Extract the [x, y] coordinate from the center of the cell holding the provided text.  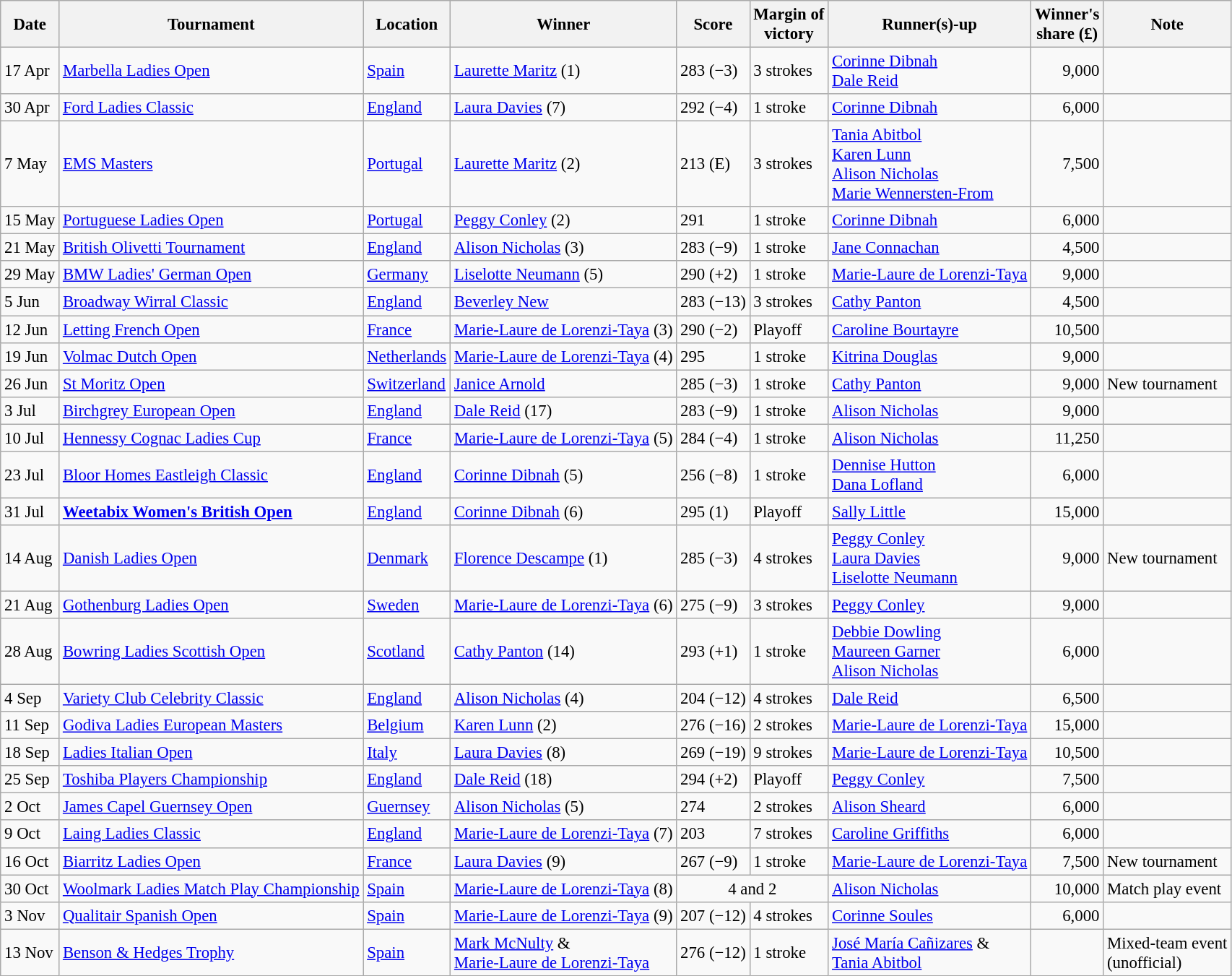
British Olivetti Tournament [211, 248]
Denmark [407, 558]
Laing Ladies Classic [211, 834]
207 (−12) [713, 915]
4 and 2 [752, 889]
José María Cañizares & Tania Abitbol [930, 952]
Variety Club Celebrity Classic [211, 699]
Italy [407, 753]
Note [1167, 25]
Liselotte Neumann (5) [563, 275]
295 [713, 356]
Marie-Laure de Lorenzi-Taya (3) [563, 329]
James Capel Guernsey Open [211, 807]
Peggy Conley Laura Davies Liselotte Neumann [930, 558]
Guernsey [407, 807]
Volmac Dutch Open [211, 356]
Danish Ladies Open [211, 558]
Alison Sheard [930, 807]
Marie-Laure de Lorenzi-Taya (8) [563, 889]
Godiva Ladies European Masters [211, 725]
Mixed-team event(unofficial) [1167, 952]
292 (−4) [713, 108]
Laura Davies (7) [563, 108]
275 (−9) [713, 605]
15 May [30, 220]
Jane Connachan [930, 248]
Broadway Wirral Classic [211, 302]
269 (−19) [713, 753]
Laura Davies (9) [563, 861]
St Moritz Open [211, 384]
Corinne Dibnah (5) [563, 475]
6,500 [1067, 699]
Scotland [407, 652]
21 May [30, 248]
267 (−9) [713, 861]
Laura Davies (8) [563, 753]
Marie-Laure de Lorenzi-Taya (9) [563, 915]
25 Sep [30, 779]
Beverley New [563, 302]
Ladies Italian Open [211, 753]
Karen Lunn (2) [563, 725]
Winner'sshare (£) [1067, 25]
290 (−2) [713, 329]
Florence Descampe (1) [563, 558]
291 [713, 220]
9 Oct [30, 834]
Germany [407, 275]
Gothenburg Ladies Open [211, 605]
10,000 [1067, 889]
Hennessy Cognac Ladies Cup [211, 438]
Kitrina Douglas [930, 356]
Debbie Dowling Maureen Garner Alison Nicholas [930, 652]
Winner [563, 25]
Corinne Dibnah Dale Reid [930, 71]
3 Jul [30, 410]
Qualitair Spanish Open [211, 915]
203 [713, 834]
Caroline Bourtayre [930, 329]
2 Oct [30, 807]
Mark McNulty & Marie-Laure de Lorenzi-Taya [563, 952]
Bowring Ladies Scottish Open [211, 652]
EMS Masters [211, 165]
Birchgrey European Open [211, 410]
Letting French Open [211, 329]
31 Jul [30, 511]
Score [713, 25]
Marie-Laure de Lorenzi-Taya (6) [563, 605]
19 Jun [30, 356]
293 (+1) [713, 652]
Sally Little [930, 511]
Tania Abitbol Karen Lunn Alison Nicholas Marie Wennersten-From [930, 165]
14 Aug [30, 558]
28 Aug [30, 652]
Corinne Soules [930, 915]
Runner(s)-up [930, 25]
21 Aug [30, 605]
284 (−4) [713, 438]
213 (E) [713, 165]
Biarritz Ladies Open [211, 861]
Janice Arnold [563, 384]
Woolmark Ladies Match Play Championship [211, 889]
18 Sep [30, 753]
26 Jun [30, 384]
256 (−8) [713, 475]
Corinne Dibnah (6) [563, 511]
295 (1) [713, 511]
Benson & Hedges Trophy [211, 952]
Portuguese Ladies Open [211, 220]
Dale Reid (17) [563, 410]
Match play event [1167, 889]
30 Apr [30, 108]
30 Oct [30, 889]
12 Jun [30, 329]
16 Oct [30, 861]
Weetabix Women's British Open [211, 511]
Alison Nicholas (5) [563, 807]
Belgium [407, 725]
Tournament [211, 25]
3 Nov [30, 915]
7 May [30, 165]
Laurette Maritz (2) [563, 165]
Peggy Conley (2) [563, 220]
Marie-Laure de Lorenzi-Taya (4) [563, 356]
23 Jul [30, 475]
290 (+2) [713, 275]
Cathy Panton (14) [563, 652]
Sweden [407, 605]
Marbella Ladies Open [211, 71]
10 Jul [30, 438]
283 (−3) [713, 71]
Dennise Hutton Dana Lofland [930, 475]
276 (−16) [713, 725]
11 Sep [30, 725]
Caroline Griffiths [930, 834]
17 Apr [30, 71]
Margin ofvictory [789, 25]
Dale Reid [930, 699]
5 Jun [30, 302]
274 [713, 807]
Toshiba Players Championship [211, 779]
276 (−12) [713, 952]
Ford Ladies Classic [211, 108]
Alison Nicholas (4) [563, 699]
BMW Ladies' German Open [211, 275]
Laurette Maritz (1) [563, 71]
Switzerland [407, 384]
Alison Nicholas (3) [563, 248]
Bloor Homes Eastleigh Classic [211, 475]
Marie-Laure de Lorenzi-Taya (5) [563, 438]
Date [30, 25]
9 strokes [789, 753]
Dale Reid (18) [563, 779]
Netherlands [407, 356]
29 May [30, 275]
11,250 [1067, 438]
7 strokes [789, 834]
Marie-Laure de Lorenzi-Taya (7) [563, 834]
283 (−13) [713, 302]
Location [407, 25]
4 Sep [30, 699]
13 Nov [30, 952]
204 (−12) [713, 699]
294 (+2) [713, 779]
